Provide the [X, Y] coordinate of the cell's center where the given text is located.  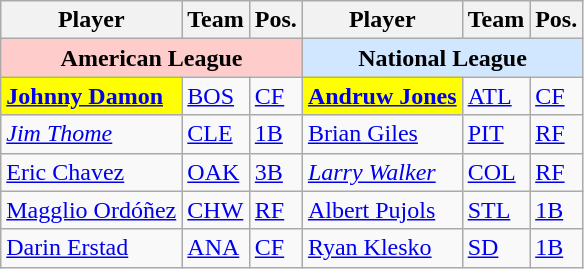
ANA [216, 248]
BOS [216, 96]
CHW [216, 210]
Eric Chavez [92, 172]
Andruw Jones [382, 96]
Magglio Ordóñez [92, 210]
Larry Walker [382, 172]
COL [496, 172]
CLE [216, 134]
SD [496, 248]
OAK [216, 172]
ATL [496, 96]
American League [152, 58]
National League [442, 58]
STL [496, 210]
Ryan Klesko [382, 248]
Jim Thome [92, 134]
Johnny Damon [92, 96]
Darin Erstad [92, 248]
Brian Giles [382, 134]
Albert Pujols [382, 210]
3B [276, 172]
PIT [496, 134]
